Determine the (X, Y) coordinate at the center of the cell enclosing the given text.  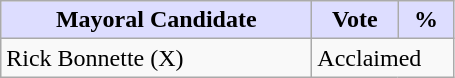
Rick Bonnette (X) (156, 58)
Acclaimed (383, 58)
Mayoral Candidate (156, 20)
Vote (355, 20)
% (426, 20)
